Capture the cell that displays the provided text and extract its [X, Y] central coordinate. 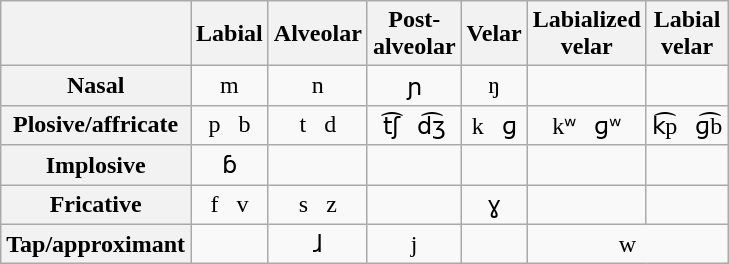
ɲ [414, 86]
Nasal [96, 86]
Post-alveolar [414, 34]
t͡ʃ d͡ʒ [414, 125]
w [628, 244]
ŋ [494, 86]
Labial [230, 34]
p b [230, 125]
j [414, 244]
n [318, 86]
m [230, 86]
ɺ [318, 244]
ɣ [494, 204]
k ɡ [494, 125]
Implosive [96, 165]
kʷ ɡʷ [586, 125]
s z [318, 204]
t d [318, 125]
Labialvelar [687, 34]
Alveolar [318, 34]
Plosive/affricate [96, 125]
k͡p ɡ͡b [687, 125]
Labializedvelar [586, 34]
ɓ [230, 165]
f v [230, 204]
Tap/approximant [96, 244]
Fricative [96, 204]
Velar [494, 34]
